Capture the cell that displays the provided text and extract its (X, Y) central coordinate. 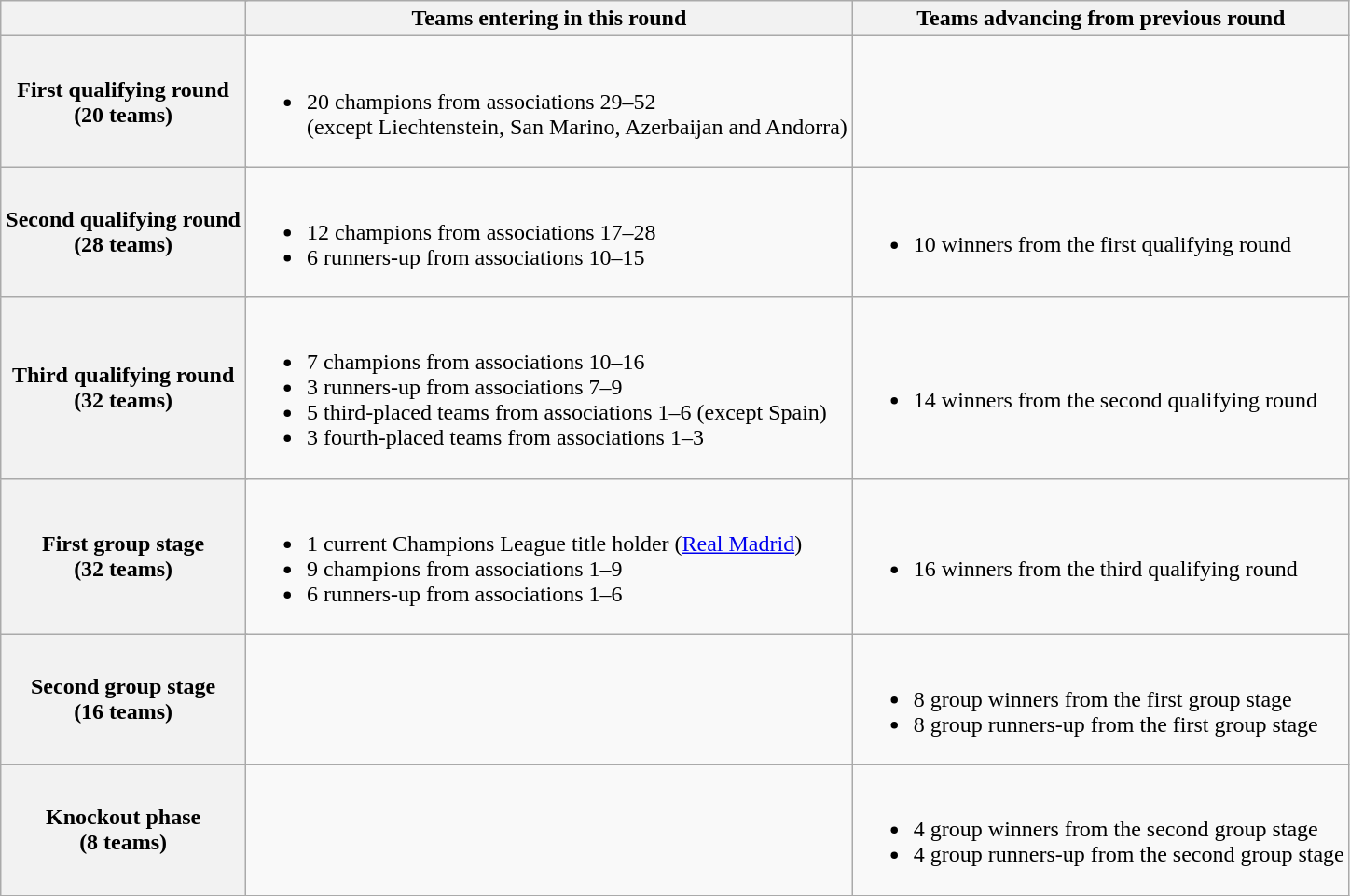
16 winners from the third qualifying round (1100, 556)
First qualifying round(20 teams) (123, 102)
Knockout phase(8 teams) (123, 830)
10 winners from the first qualifying round (1100, 232)
Second group stage(16 teams) (123, 699)
Teams entering in this round (548, 19)
8 group winners from the first group stage8 group runners-up from the first group stage (1100, 699)
Third qualifying round(32 teams) (123, 388)
First group stage(32 teams) (123, 556)
Second qualifying round(28 teams) (123, 232)
20 champions from associations 29–52(except Liechtenstein, San Marino, Azerbaijan and Andorra) (548, 102)
Teams advancing from previous round (1100, 19)
14 winners from the second qualifying round (1100, 388)
12 champions from associations 17–286 runners-up from associations 10–15 (548, 232)
1 current Champions League title holder (Real Madrid)9 champions from associations 1–96 runners-up from associations 1–6 (548, 556)
4 group winners from the second group stage4 group runners-up from the second group stage (1100, 830)
